For the text-containing cell, return its midpoint in [x, y] coordinate format. 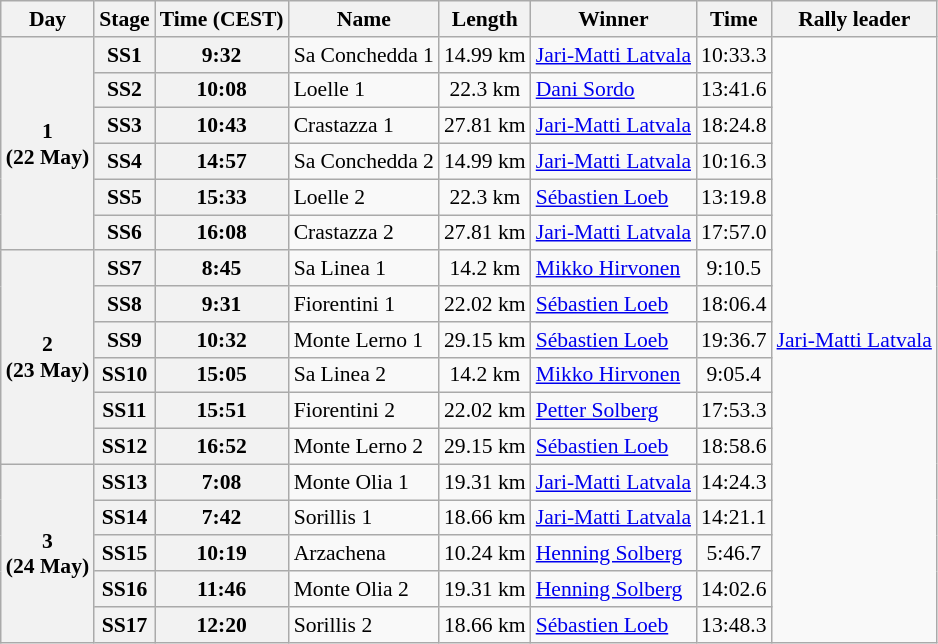
Time (CEST) [222, 19]
18:58.6 [734, 447]
SS7 [124, 269]
15:51 [222, 411]
10:16.3 [734, 162]
18:06.4 [734, 304]
9:10.5 [734, 269]
SS12 [124, 447]
SS8 [124, 304]
Rally leader [854, 19]
13:48.3 [734, 625]
8:45 [222, 269]
SS3 [124, 126]
SS11 [124, 411]
16:08 [222, 233]
7:08 [222, 482]
Monte Lerno 2 [364, 447]
SS1 [124, 55]
Sa Linea 2 [364, 375]
17:57.0 [734, 233]
14:21.1 [734, 518]
Petter Solberg [614, 411]
Sorillis 1 [364, 518]
SS2 [124, 90]
Arzachena [364, 554]
1(22 May) [48, 144]
13:19.8 [734, 197]
9:31 [222, 304]
11:46 [222, 589]
Monte Olia 2 [364, 589]
10:19 [222, 554]
3(24 May) [48, 553]
Crastazza 1 [364, 126]
Fiorentini 1 [364, 304]
15:33 [222, 197]
Crastazza 2 [364, 233]
10:33.3 [734, 55]
16:52 [222, 447]
9:32 [222, 55]
SS5 [124, 197]
SS16 [124, 589]
2(23 May) [48, 358]
Time [734, 19]
10:32 [222, 340]
17:53.3 [734, 411]
18:24.8 [734, 126]
Dani Sordo [614, 90]
SS4 [124, 162]
14:57 [222, 162]
14:02.6 [734, 589]
10:43 [222, 126]
14:24.3 [734, 482]
Day [48, 19]
SS17 [124, 625]
7:42 [222, 518]
Monte Olia 1 [364, 482]
SS15 [124, 554]
Name [364, 19]
SS9 [124, 340]
Sa Linea 1 [364, 269]
SS6 [124, 233]
Sa Conchedda 2 [364, 162]
Length [485, 19]
Loelle 1 [364, 90]
13:41.6 [734, 90]
Stage [124, 19]
10:08 [222, 90]
Fiorentini 2 [364, 411]
Sorillis 2 [364, 625]
Sa Conchedda 1 [364, 55]
SS14 [124, 518]
SS13 [124, 482]
9:05.4 [734, 375]
Loelle 2 [364, 197]
10.24 km [485, 554]
12:20 [222, 625]
19:36.7 [734, 340]
SS10 [124, 375]
15:05 [222, 375]
Winner [614, 19]
5:46.7 [734, 554]
Monte Lerno 1 [364, 340]
